Return the [X, Y] coordinate for the center point of the cell that contains the specified text.  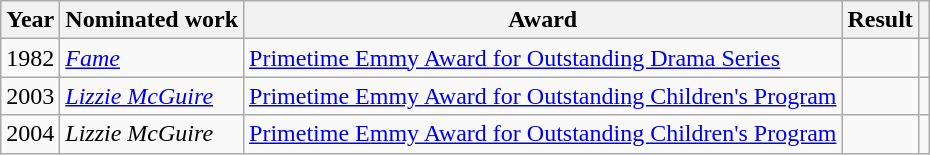
Year [30, 20]
Fame [152, 58]
Result [880, 20]
2003 [30, 96]
Nominated work [152, 20]
1982 [30, 58]
Award [543, 20]
2004 [30, 134]
Primetime Emmy Award for Outstanding Drama Series [543, 58]
